Find where the given text appears and provide that cell's center as [X, Y] coordinate. 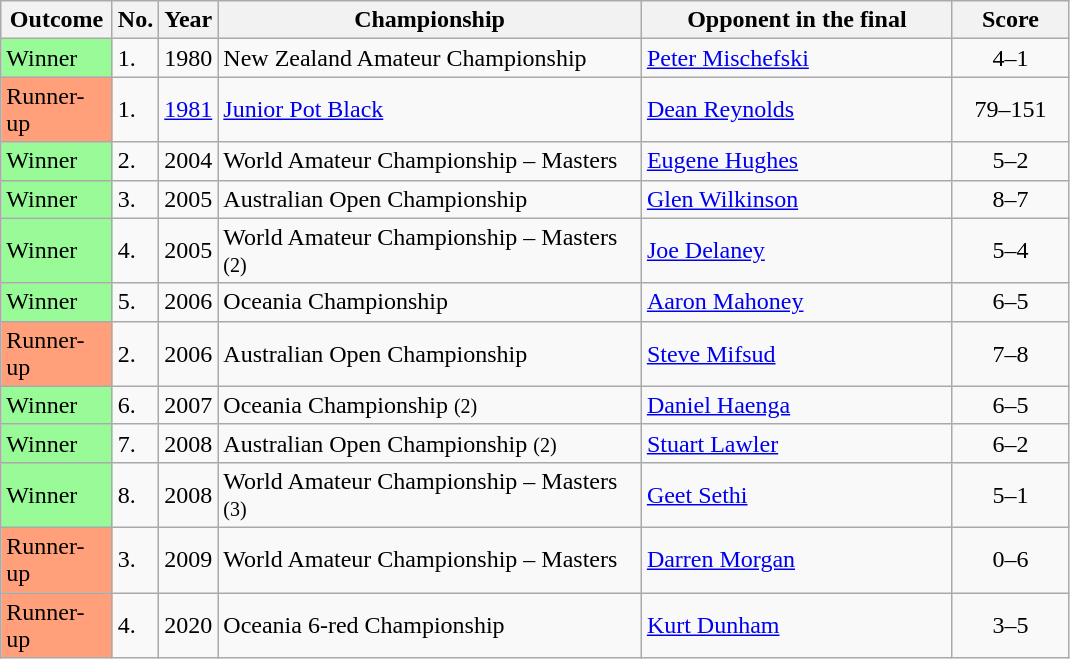
Daniel Haenga [796, 405]
New Zealand Amateur Championship [430, 58]
2007 [188, 405]
1981 [188, 110]
1980 [188, 58]
Year [188, 20]
Outcome [57, 20]
7. [135, 443]
Glen Wilkinson [796, 199]
2004 [188, 161]
Kurt Dunham [796, 624]
Aaron Mahoney [796, 302]
3–5 [1010, 624]
Dean Reynolds [796, 110]
79–151 [1010, 110]
World Amateur Championship – Masters (2) [430, 250]
Geet Sethi [796, 494]
6–2 [1010, 443]
5–1 [1010, 494]
World Amateur Championship – Masters (3) [430, 494]
8. [135, 494]
8–7 [1010, 199]
Australian Open Championship (2) [430, 443]
Junior Pot Black [430, 110]
5. [135, 302]
Peter Mischefski [796, 58]
Championship [430, 20]
2020 [188, 624]
Opponent in the final [796, 20]
4–1 [1010, 58]
Stuart Lawler [796, 443]
Oceania 6-red Championship [430, 624]
Steve Mifsud [796, 354]
Darren Morgan [796, 560]
No. [135, 20]
Joe Delaney [796, 250]
6. [135, 405]
Oceania Championship (2) [430, 405]
0–6 [1010, 560]
5–2 [1010, 161]
2009 [188, 560]
7–8 [1010, 354]
Oceania Championship [430, 302]
Eugene Hughes [796, 161]
Score [1010, 20]
5–4 [1010, 250]
